From the cell containing the given text, extract its center point as [x, y] coordinate. 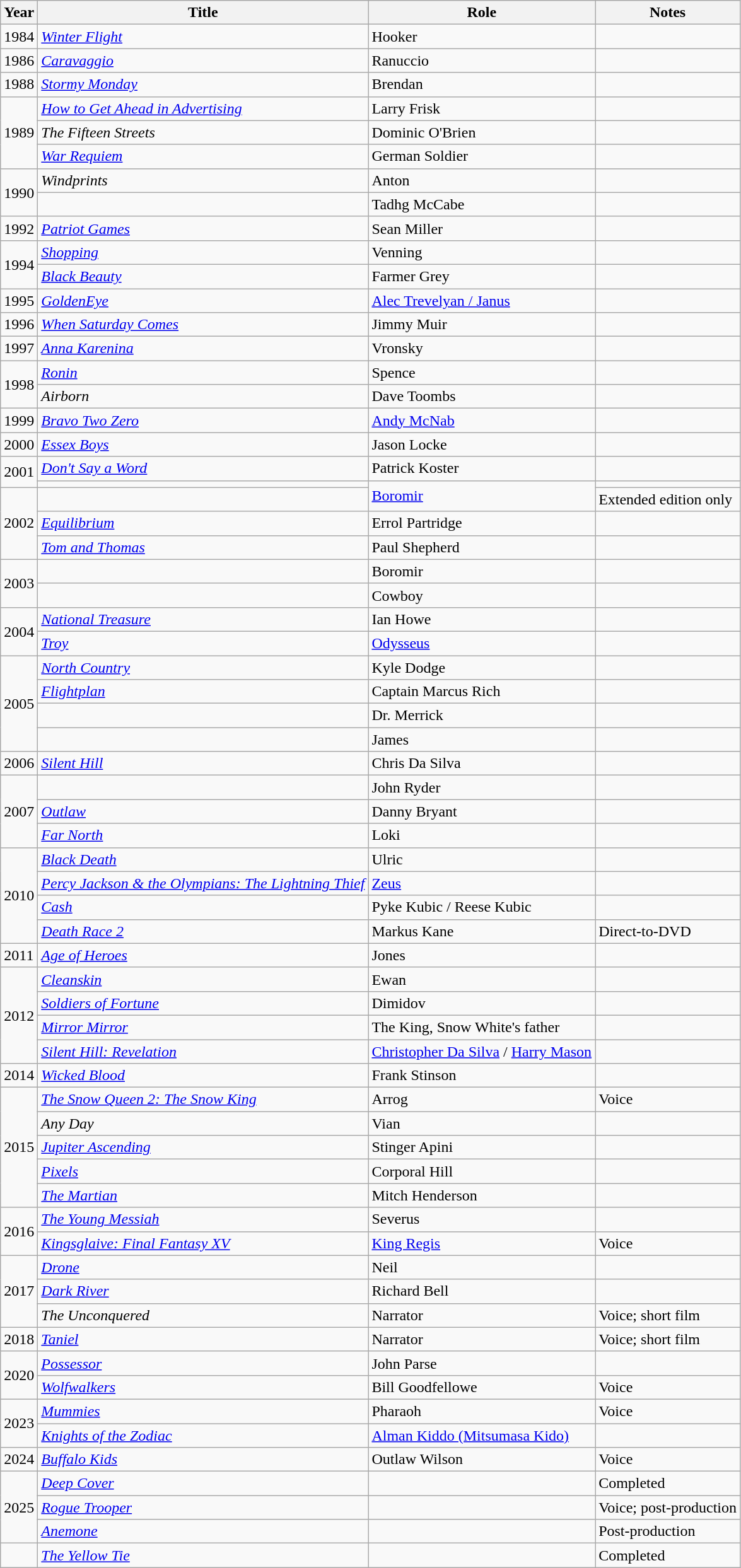
Corporal Hill [482, 1171]
Black Beauty [203, 276]
Venning [482, 252]
Anemone [203, 1531]
2020 [19, 1375]
The Martian [203, 1195]
Cash [203, 907]
Cleanskin [203, 979]
Far North [203, 835]
1984 [19, 37]
Ranuccio [482, 61]
2006 [19, 764]
Bravo Two Zero [203, 421]
Extended edition only [668, 499]
Rogue Trooper [203, 1507]
Dominic O'Brien [482, 132]
Don't Say a Word [203, 468]
Essex Boys [203, 444]
2024 [19, 1460]
Neil [482, 1267]
North Country [203, 668]
2011 [19, 955]
Year [19, 13]
Mitch Henderson [482, 1195]
Post-production [668, 1531]
1992 [19, 228]
Buffalo Kids [203, 1460]
2012 [19, 1015]
Markus Kane [482, 931]
John Ryder [482, 787]
1986 [19, 61]
Mirror Mirror [203, 1027]
Outlaw Wilson [482, 1460]
Deep Cover [203, 1484]
GoldenEye [203, 301]
John Parse [482, 1363]
1997 [19, 349]
James [482, 740]
Wolfwalkers [203, 1387]
Severus [482, 1219]
Hooker [482, 37]
The Yellow Tie [203, 1555]
2023 [19, 1423]
2005 [19, 704]
2004 [19, 631]
Chris Da Silva [482, 764]
War Requiem [203, 156]
German Soldier [482, 156]
Kyle Dodge [482, 668]
1988 [19, 84]
1995 [19, 301]
The Fifteen Streets [203, 132]
Paul Shepherd [482, 547]
Possessor [203, 1363]
Odysseus [482, 643]
Andy McNab [482, 421]
Anna Karenina [203, 349]
The Snow Queen 2: The Snow King [203, 1100]
Tadhg McCabe [482, 204]
Jones [482, 955]
Taniel [203, 1339]
The King, Snow White's father [482, 1027]
Death Race 2 [203, 931]
2010 [19, 895]
Cowboy [482, 595]
Jupiter Ascending [203, 1147]
Jimmy Muir [482, 325]
Soldiers of Fortune [203, 1003]
1996 [19, 325]
2025 [19, 1507]
Bill Goodfellowe [482, 1387]
Zeus [482, 883]
Knights of the Zodiac [203, 1436]
2017 [19, 1291]
How to Get Ahead in Advertising [203, 108]
Vian [482, 1124]
Spence [482, 373]
2014 [19, 1076]
National Treasure [203, 619]
1990 [19, 192]
Frank Stinson [482, 1076]
Voice; post-production [668, 1507]
Winter Flight [203, 37]
Larry Frisk [482, 108]
2007 [19, 811]
Ulric [482, 859]
Kingsglaive: Final Fantasy XV [203, 1243]
Richard Bell [482, 1291]
King Regis [482, 1243]
2000 [19, 444]
2018 [19, 1339]
Vronsky [482, 349]
Black Death [203, 859]
Arrog [482, 1100]
Title [203, 13]
When Saturday Comes [203, 325]
Pharaoh [482, 1411]
Ian Howe [482, 619]
Outlaw [203, 811]
Windprints [203, 180]
Wicked Blood [203, 1076]
Shopping [203, 252]
Caravaggio [203, 61]
2001 [19, 472]
2003 [19, 583]
Ronin [203, 373]
Drone [203, 1267]
Equilibrium [203, 523]
2002 [19, 523]
1999 [19, 421]
Dark River [203, 1291]
Patriot Games [203, 228]
Alec Trevelyan / Janus [482, 301]
1989 [19, 132]
Patrick Koster [482, 468]
Silent Hill: Revelation [203, 1051]
2016 [19, 1231]
Brendan [482, 84]
Dimidov [482, 1003]
Farmer Grey [482, 276]
Flightplan [203, 692]
Direct-to-DVD [668, 931]
The Unconquered [203, 1315]
Pyke Kubic / Reese Kubic [482, 907]
Silent Hill [203, 764]
The Young Messiah [203, 1219]
Anton [482, 180]
1994 [19, 264]
Danny Bryant [482, 811]
Age of Heroes [203, 955]
Errol Partridge [482, 523]
Airborn [203, 397]
Ewan [482, 979]
Captain Marcus Rich [482, 692]
Tom and Thomas [203, 547]
Sean Miller [482, 228]
Dave Toombs [482, 397]
1998 [19, 385]
Mummies [203, 1411]
Pixels [203, 1171]
Any Day [203, 1124]
Loki [482, 835]
Jason Locke [482, 444]
Stinger Apini [482, 1147]
Troy [203, 643]
Role [482, 13]
2015 [19, 1147]
Notes [668, 13]
Dr. Merrick [482, 716]
Alman Kiddo (Mitsumasa Kido) [482, 1436]
Christopher Da Silva / Harry Mason [482, 1051]
Percy Jackson & the Olympians: The Lightning Thief [203, 883]
Stormy Monday [203, 84]
